Identify which cell holds the provided text, then report its (x, y) central coordinate. 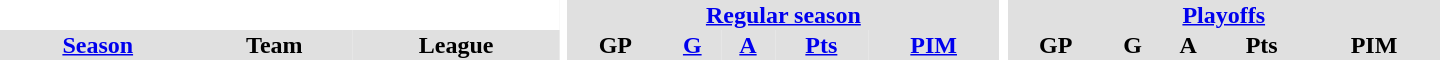
Team (274, 45)
Season (98, 45)
League (456, 45)
Regular season (783, 15)
Playoffs (1224, 15)
